Detect which cell encompasses the target text, then output its [X, Y] center coordinate. 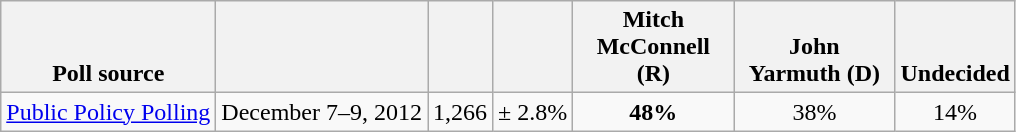
Undecided [955, 47]
± 2.8% [533, 112]
Poll source [108, 47]
38% [814, 112]
1,266 [460, 112]
MitchMcConnell (R) [654, 47]
Public Policy Polling [108, 112]
48% [654, 112]
JohnYarmuth (D) [814, 47]
December 7–9, 2012 [322, 112]
14% [955, 112]
